Return (x, y) of the center of cell containing provided text 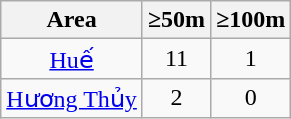
Huế (72, 59)
11 (176, 59)
≥50m (176, 20)
1 (251, 59)
Hương Thủy (72, 98)
Area (72, 20)
0 (251, 98)
≥100m (251, 20)
2 (176, 98)
